Detect which cell encompasses the target text, then output its [x, y] center coordinate. 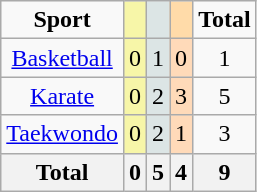
Taekwondo [62, 134]
Karate [62, 96]
Basketball [62, 58]
Sport [62, 20]
4 [182, 172]
9 [225, 172]
